Scan for the cell matching the given text and deliver its [X, Y] coordinate at center. 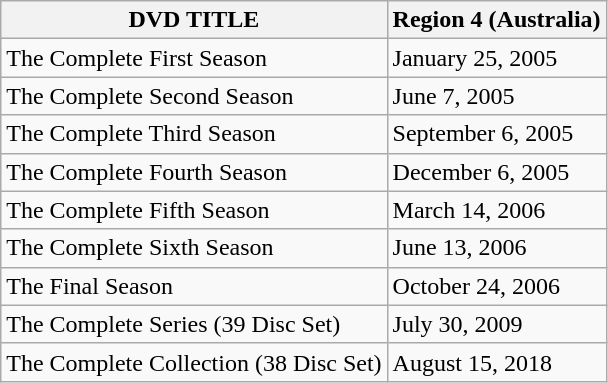
January 25, 2005 [496, 58]
March 14, 2006 [496, 210]
The Complete Series (39 Disc Set) [194, 324]
The Complete Fifth Season [194, 210]
September 6, 2005 [496, 134]
July 30, 2009 [496, 324]
August 15, 2018 [496, 362]
Region 4 (Australia) [496, 20]
The Complete Collection (38 Disc Set) [194, 362]
DVD TITLE [194, 20]
The Complete Second Season [194, 96]
The Complete Sixth Season [194, 248]
The Complete Third Season [194, 134]
The Complete First Season [194, 58]
The Final Season [194, 286]
December 6, 2005 [496, 172]
June 7, 2005 [496, 96]
June 13, 2006 [496, 248]
The Complete Fourth Season [194, 172]
October 24, 2006 [496, 286]
